From the cell containing the given text, extract its center point as (x, y) coordinate. 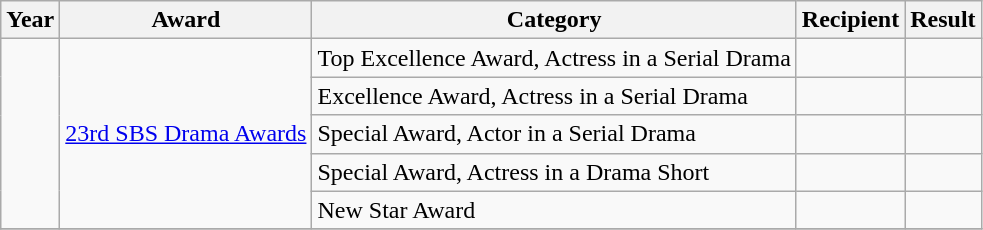
Special Award, Actress in a Drama Short (554, 172)
Award (186, 20)
Top Excellence Award, Actress in a Serial Drama (554, 58)
Year (30, 20)
Category (554, 20)
23rd SBS Drama Awards (186, 134)
New Star Award (554, 210)
Result (943, 20)
Special Award, Actor in a Serial Drama (554, 134)
Excellence Award, Actress in a Serial Drama (554, 96)
Recipient (850, 20)
